Determine the [x, y] coordinate at the center of the cell enclosing the given text.  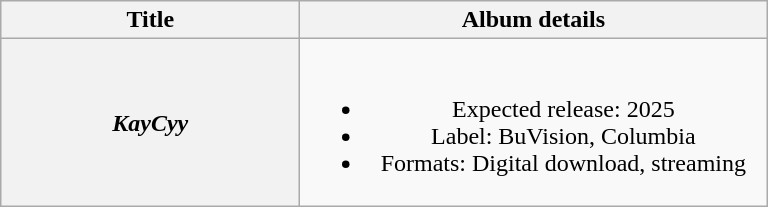
Album details [534, 20]
Title [150, 20]
KayCyy [150, 122]
Expected release: 2025Label: BuVision, ColumbiaFormats: Digital download, streaming [534, 122]
